Return [X, Y] of the center of cell containing provided text 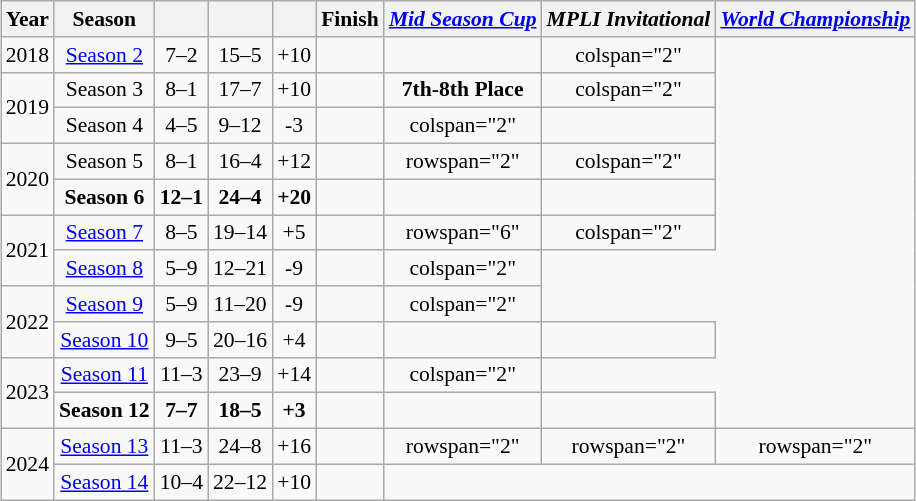
Season 5 [104, 162]
19–14 [240, 233]
+4 [294, 340]
2019 [28, 108]
2023 [28, 392]
+3 [294, 411]
24–8 [240, 447]
7–2 [182, 55]
8–5 [182, 233]
Season [104, 19]
23–9 [240, 375]
Season 3 [104, 90]
12–1 [182, 197]
20–16 [240, 340]
22–12 [240, 482]
12–21 [240, 269]
Season 4 [104, 126]
World Championship [815, 19]
-3 [294, 126]
7–7 [182, 411]
+5 [294, 233]
11–20 [240, 304]
10–4 [182, 482]
18–5 [240, 411]
15–5 [240, 55]
Year [28, 19]
rowspan="6" [463, 233]
Season 13 [104, 447]
Season 2 [104, 55]
Season 14 [104, 482]
Season 8 [104, 269]
2021 [28, 250]
9–12 [240, 126]
2018 [28, 55]
16–4 [240, 162]
Mid Season Cup [463, 19]
+16 [294, 447]
MPLI Invitational [629, 19]
9–5 [182, 340]
24–4 [240, 197]
Season 12 [104, 411]
2020 [28, 180]
+14 [294, 375]
2022 [28, 322]
Season 6 [104, 197]
Finish [350, 19]
+20 [294, 197]
4–5 [182, 126]
Season 7 [104, 233]
+12 [294, 162]
17–7 [240, 90]
2024 [28, 464]
Season 11 [104, 375]
Season 9 [104, 304]
Season 10 [104, 340]
7th-8th Place [463, 90]
